Return (X, Y) of the center of cell containing provided text 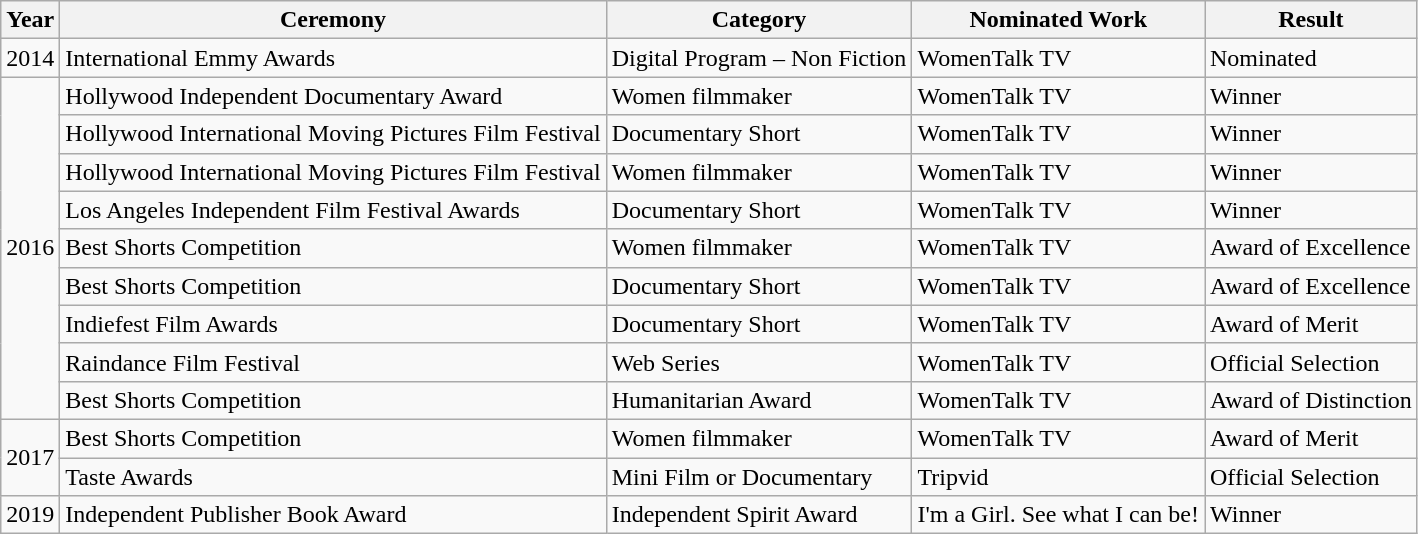
Independent Spirit Award (759, 515)
Web Series (759, 362)
Mini Film or Documentary (759, 477)
Los Angeles Independent Film Festival Awards (333, 210)
Humanitarian Award (759, 400)
Tripvid (1058, 477)
Result (1310, 20)
2017 (30, 457)
Taste Awards (333, 477)
Hollywood Independent Documentary Award (333, 96)
I'm a Girl. See what I can be! (1058, 515)
2016 (30, 248)
Nominated Work (1058, 20)
Indiefest Film Awards (333, 324)
Award of Distinction (1310, 400)
Year (30, 20)
Nominated (1310, 58)
Raindance Film Festival (333, 362)
Ceremony (333, 20)
Digital Program – Non Fiction (759, 58)
International Emmy Awards (333, 58)
Independent Publisher Book Award (333, 515)
2014 (30, 58)
2019 (30, 515)
Category (759, 20)
